Detect which cell encompasses the target text, then output its (X, Y) center coordinate. 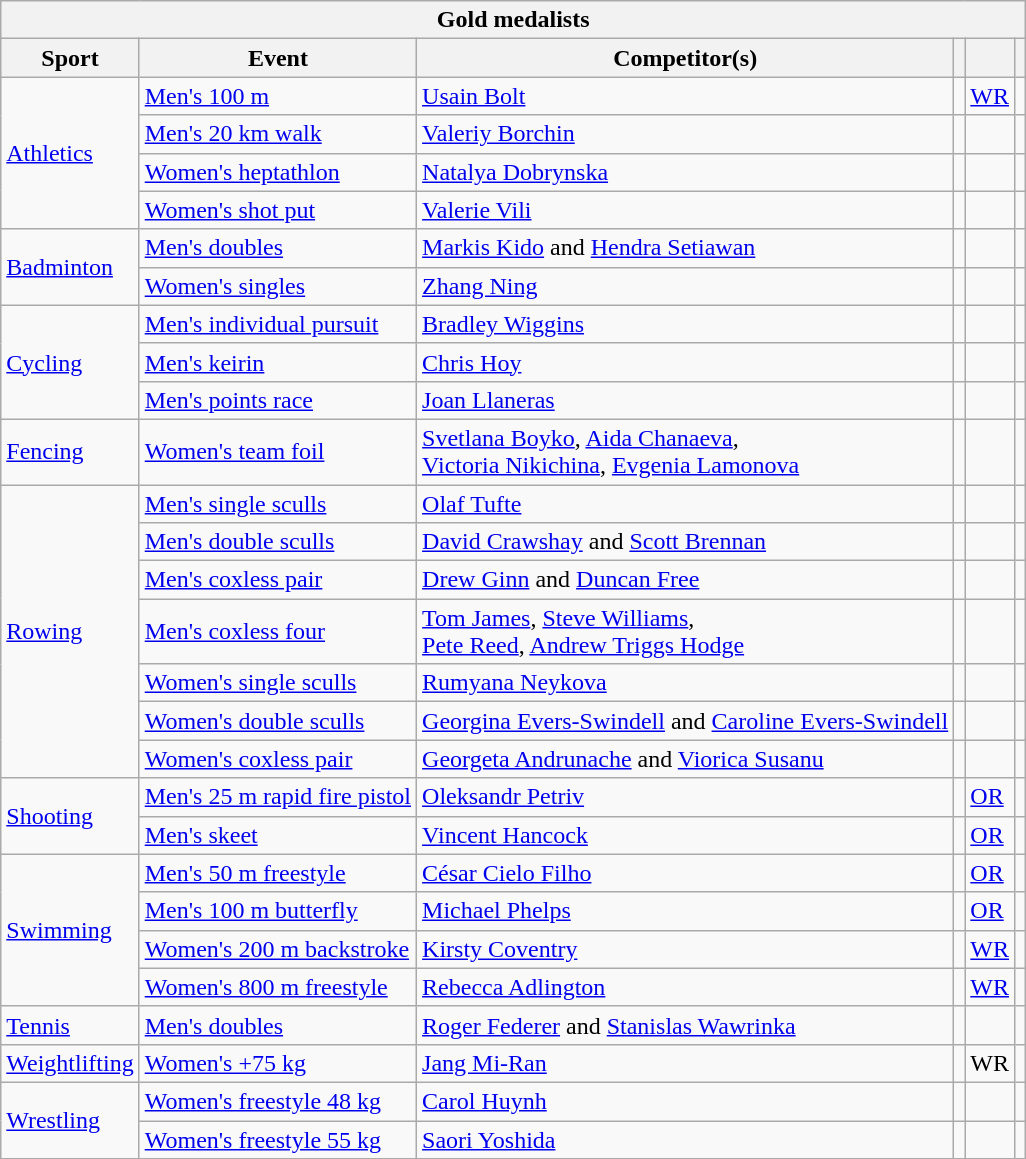
Saori Yoshida (686, 1139)
Shooting (70, 816)
Women's 800 m freestyle (278, 987)
Michael Phelps (686, 911)
Tennis (70, 1025)
Sport (70, 58)
Women's team foil (278, 452)
Rumyana Neykova (686, 683)
Men's keirin (278, 362)
Women's single sculls (278, 683)
Usain Bolt (686, 96)
Men's double sculls (278, 542)
Rebecca Adlington (686, 987)
Gold medalists (514, 20)
Swimming (70, 930)
Men's single sculls (278, 503)
Women's singles (278, 286)
Men's skeet (278, 835)
Kirsty Coventry (686, 949)
Carol Huynh (686, 1101)
Fencing (70, 452)
Georgeta Andrunache and Viorica Susanu (686, 759)
César Cielo Filho (686, 873)
Vincent Hancock (686, 835)
Valeriy Borchin (686, 134)
Joan Llaneras (686, 400)
Men's coxless four (278, 632)
Olaf Tufte (686, 503)
Women's shot put (278, 210)
Competitor(s) (686, 58)
Women's double sculls (278, 721)
Women's freestyle 48 kg (278, 1101)
Chris Hoy (686, 362)
Athletics (70, 153)
Natalya Dobrynska (686, 172)
Roger Federer and Stanislas Wawrinka (686, 1025)
Cycling (70, 362)
Zhang Ning (686, 286)
Rowing (70, 630)
Badminton (70, 267)
David Crawshay and Scott Brennan (686, 542)
Bradley Wiggins (686, 324)
Svetlana Boyko, Aida Chanaeva,Victoria Nikichina, Evgenia Lamonova (686, 452)
Men's 100 m butterfly (278, 911)
Men's coxless pair (278, 580)
Men's 25 m rapid fire pistol (278, 797)
Valerie Vili (686, 210)
Event (278, 58)
Georgina Evers-Swindell and Caroline Evers-Swindell (686, 721)
Oleksandr Petriv (686, 797)
Wrestling (70, 1120)
Men's 20 km walk (278, 134)
Women's heptathlon (278, 172)
Men's points race (278, 400)
Markis Kido and Hendra Setiawan (686, 248)
Men's 50 m freestyle (278, 873)
Drew Ginn and Duncan Free (686, 580)
Jang Mi-Ran (686, 1063)
Weightlifting (70, 1063)
Women's coxless pair (278, 759)
Tom James, Steve Williams,Pete Reed, Andrew Triggs Hodge (686, 632)
Men's 100 m (278, 96)
Women's +75 kg (278, 1063)
Men's individual pursuit (278, 324)
Women's 200 m backstroke (278, 949)
Women's freestyle 55 kg (278, 1139)
